Output the (x, y) coordinate of the center of the cell containing the given text.  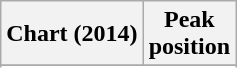
Peakposition (189, 34)
Chart (2014) (72, 34)
